Return the [x, y] coordinate for the center point of the cell that contains the specified text.  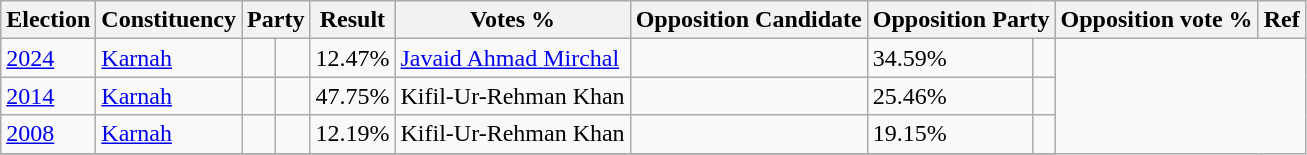
34.59% [950, 58]
2008 [48, 134]
Constituency [169, 20]
Opposition Party [961, 20]
Result [352, 20]
25.46% [950, 96]
2014 [48, 96]
19.15% [950, 134]
Ref [1282, 20]
Opposition Candidate [748, 20]
Party [276, 20]
Javaid Ahmad Mirchal [512, 58]
Votes % [512, 20]
2024 [48, 58]
47.75% [352, 96]
Opposition vote % [1156, 20]
12.19% [352, 134]
12.47% [352, 58]
Election [48, 20]
